Return [x, y] of the center of cell containing provided text 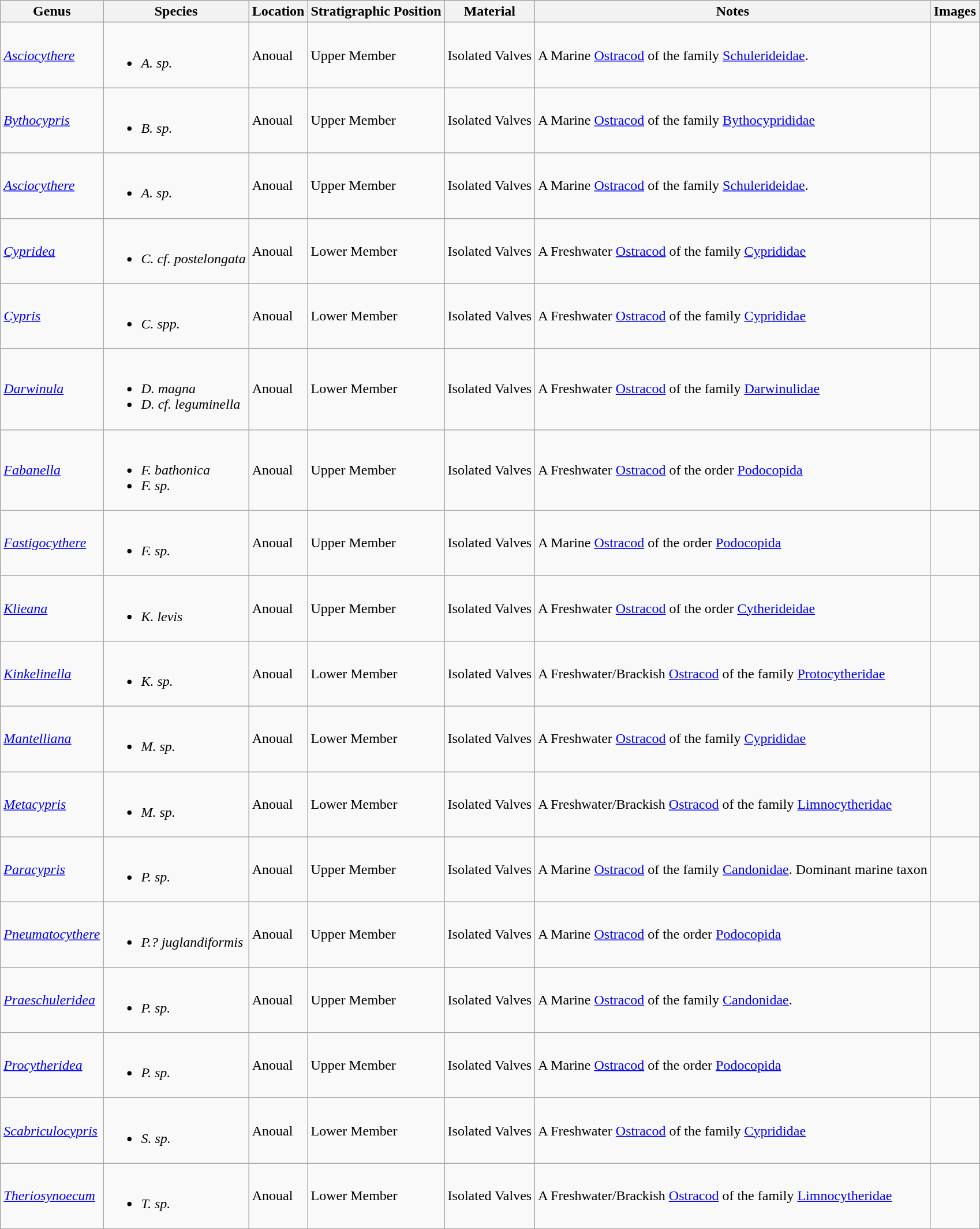
Klieana [52, 608]
Kinkelinella [52, 673]
K. sp. [176, 673]
Material [489, 12]
Images [955, 12]
Stratigraphic Position [376, 12]
B. sp. [176, 120]
Location [278, 12]
D. magnaD. cf. leguminella [176, 389]
C. cf. postelongata [176, 251]
Notes [733, 12]
A Marine Ostracod of the family Candonidae. [733, 1000]
Darwinula [52, 389]
Procytheridea [52, 1066]
A Freshwater/Brackish Ostracod of the family Protocytheridae [733, 673]
Genus [52, 12]
Theriosynoecum [52, 1196]
Cypridea [52, 251]
Pneumatocythere [52, 935]
Fastigocythere [52, 543]
A Marine Ostracod of the family Candonidae. Dominant marine taxon [733, 869]
Scabriculocypris [52, 1130]
A Marine Ostracod of the family Bythocyprididae [733, 120]
A Freshwater Ostracod of the order Cytherideidae [733, 608]
C. spp. [176, 316]
F. sp. [176, 543]
F. bathonicaF. sp. [176, 470]
Fabanella [52, 470]
T. sp. [176, 1196]
A Freshwater Ostracod of the order Podocopida [733, 470]
Species [176, 12]
Praeschuleridea [52, 1000]
Bythocypris [52, 120]
Cypris [52, 316]
K. levis [176, 608]
Mantelliana [52, 739]
S. sp. [176, 1130]
Paracypris [52, 869]
Metacypris [52, 804]
P.? juglandiformis [176, 935]
A Freshwater Ostracod of the family Darwinulidae [733, 389]
